Scan for the cell matching the given text and deliver its (X, Y) coordinate at center. 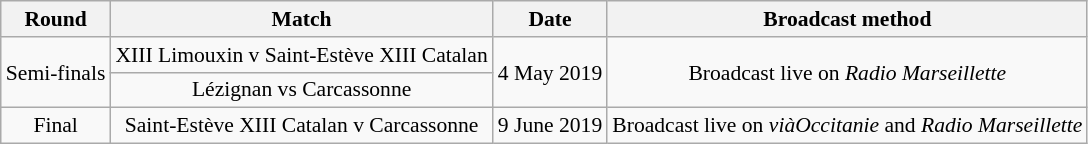
Broadcast method (847, 19)
4 May 2019 (550, 72)
Lézignan vs Carcassonne (301, 90)
Broadcast live on Radio Marseillette (847, 72)
Final (56, 126)
Semi-finals (56, 72)
Broadcast live on viàOccitanie and Radio Marseillette (847, 126)
Round (56, 19)
Saint-Estève XIII Catalan v Carcassonne (301, 126)
XIII Limouxin v Saint-Estève XIII Catalan (301, 55)
Match (301, 19)
9 June 2019 (550, 126)
Date (550, 19)
